From the cell containing the given text, extract its center point as (X, Y) coordinate. 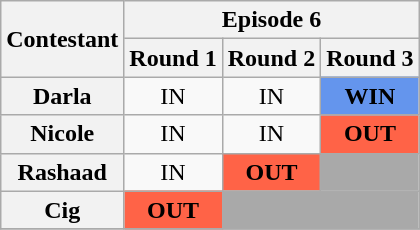
Rashaad (62, 172)
Episode 6 (272, 20)
Contestant (62, 39)
Darla (62, 96)
WIN (370, 96)
Round 1 (173, 58)
Round 2 (271, 58)
Cig (62, 210)
Nicole (62, 134)
Round 3 (370, 58)
